Identify which cell holds the provided text, then report its (X, Y) central coordinate. 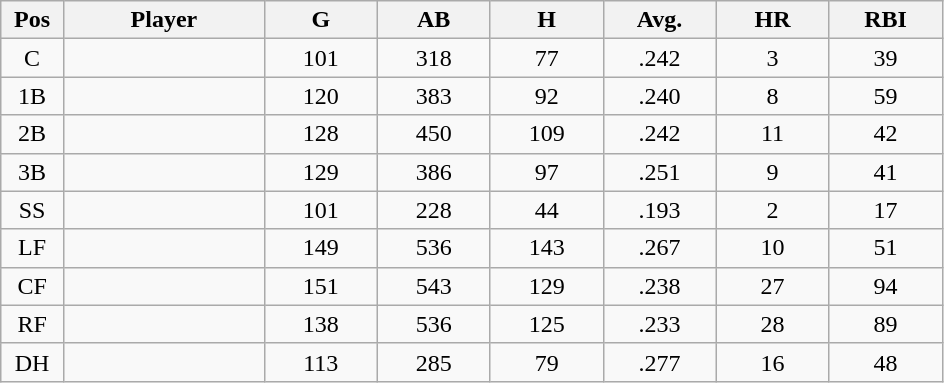
285 (434, 362)
79 (546, 362)
450 (434, 134)
318 (434, 58)
51 (886, 248)
151 (320, 286)
42 (886, 134)
DH (32, 362)
HR (772, 20)
128 (320, 134)
386 (434, 172)
CF (32, 286)
Avg. (660, 20)
59 (886, 96)
143 (546, 248)
.193 (660, 210)
2B (32, 134)
120 (320, 96)
48 (886, 362)
1B (32, 96)
27 (772, 286)
RBI (886, 20)
28 (772, 324)
3 (772, 58)
.238 (660, 286)
AB (434, 20)
H (546, 20)
92 (546, 96)
11 (772, 134)
17 (886, 210)
9 (772, 172)
.277 (660, 362)
LF (32, 248)
77 (546, 58)
10 (772, 248)
41 (886, 172)
.233 (660, 324)
G (320, 20)
113 (320, 362)
125 (546, 324)
97 (546, 172)
Pos (32, 20)
.267 (660, 248)
3B (32, 172)
94 (886, 286)
228 (434, 210)
109 (546, 134)
383 (434, 96)
44 (546, 210)
.251 (660, 172)
89 (886, 324)
RF (32, 324)
SS (32, 210)
16 (772, 362)
543 (434, 286)
138 (320, 324)
2 (772, 210)
.240 (660, 96)
39 (886, 58)
149 (320, 248)
8 (772, 96)
C (32, 58)
Player (164, 20)
